Scan for the cell matching the given text and deliver its [X, Y] coordinate at center. 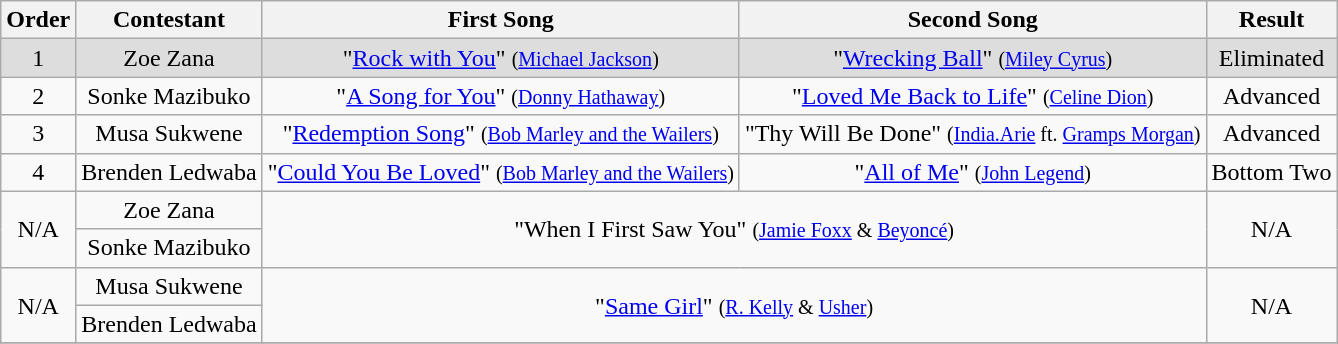
3 [38, 134]
"When I First Saw You" (Jamie Foxx & Beyoncé) [734, 229]
4 [38, 172]
Bottom Two [1272, 172]
"Same Girl" (R. Kelly & Usher) [734, 305]
"All of Me" (John Legend) [972, 172]
First Song [500, 20]
"Redemption Song" (Bob Marley and the Wailers) [500, 134]
Contestant [169, 20]
Result [1272, 20]
"Wrecking Ball" (Miley Cyrus) [972, 58]
"A Song for You" (Donny Hathaway) [500, 96]
2 [38, 96]
"Rock with You" (Michael Jackson) [500, 58]
Order [38, 20]
"Thy Will Be Done" (India.Arie ft. Gramps Morgan) [972, 134]
Second Song [972, 20]
Eliminated [1272, 58]
1 [38, 58]
"Loved Me Back to Life" (Celine Dion) [972, 96]
"Could You Be Loved" (Bob Marley and the Wailers) [500, 172]
